For the text-containing cell, return its midpoint in [X, Y] coordinate format. 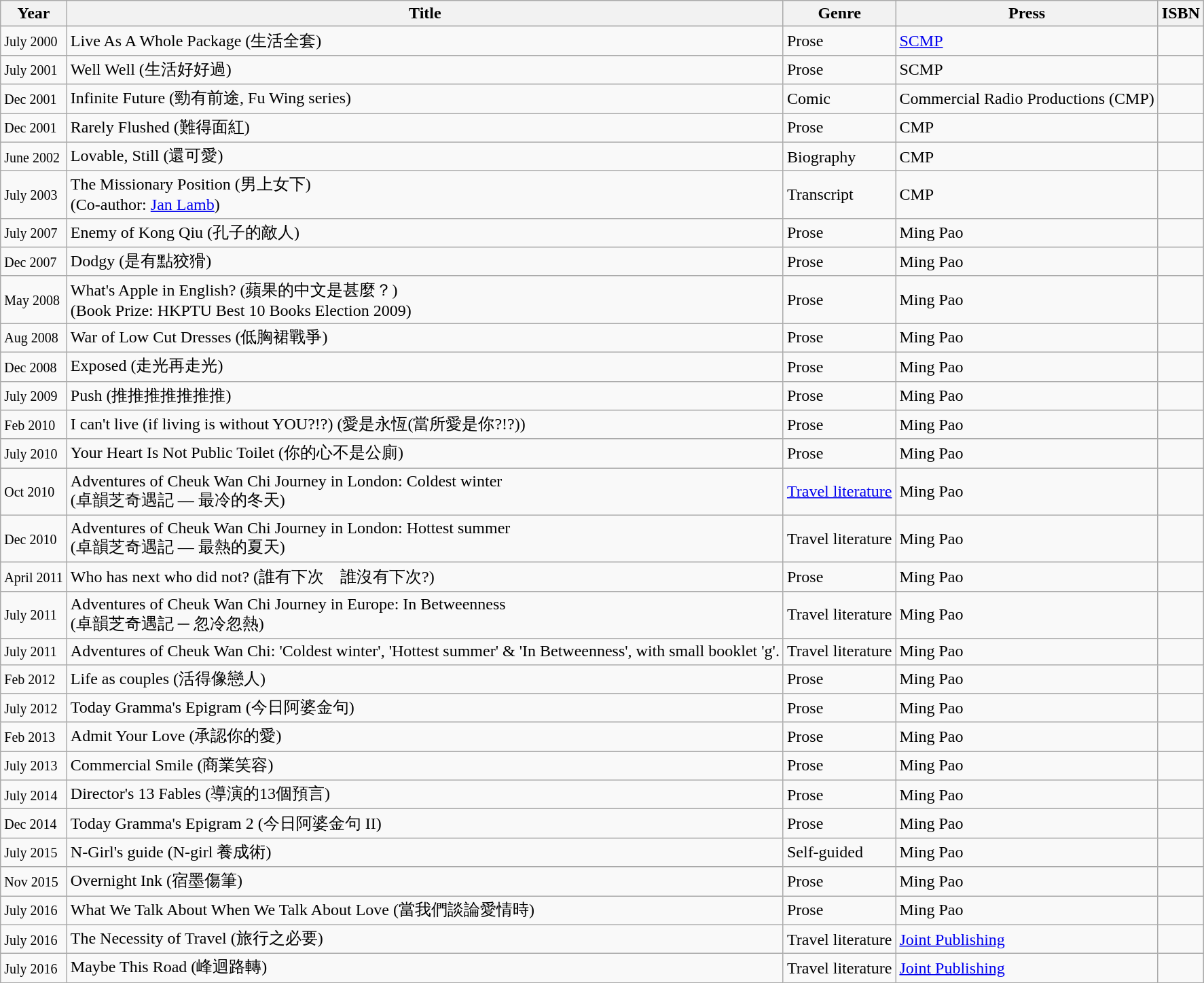
Aug 2008 [34, 338]
July 2015 [34, 852]
June 2002 [34, 156]
What's Apple in English? (蘋果的中文是甚麼？)(Book Prize: HKPTU Best 10 Books Election 2009) [425, 300]
What We Talk About When We Talk About Love (當我們談論愛情時) [425, 910]
Commercial Radio Productions (CMP) [1027, 99]
Rarely Flushed (難得面紅) [425, 128]
Adventures of Cheuk Wan Chi Journey in London: Hottest summer(卓韻芝奇遇記 — 最熱的夏天) [425, 539]
Dec 2007 [34, 262]
Title [425, 14]
N-Girl's guide (N-girl 養成術) [425, 852]
ISBN [1180, 14]
Adventures of Cheuk Wan Chi: 'Coldest winter', 'Hottest summer' & 'In Betweenness', with small booklet 'g'. [425, 651]
July 2013 [34, 766]
Enemy of Kong Qiu (孔子的敵人) [425, 232]
Self-guided [839, 852]
Feb 2013 [34, 736]
Dec 2010 [34, 539]
Admit Your Love (承認你的愛) [425, 736]
Commercial Smile (商業笑容) [425, 766]
Live As A Whole Package (生活全套) [425, 41]
I can't live (if living is without YOU?!?) (愛是永恆(當所愛是你?!?)) [425, 425]
Press [1027, 14]
July 2007 [34, 232]
Life as couples (活得像戀人) [425, 679]
Nov 2015 [34, 882]
Dec 2008 [34, 367]
Infinite Future (勁有前途, Fu Wing series) [425, 99]
Oct 2010 [34, 492]
Biography [839, 156]
Feb 2012 [34, 679]
May 2008 [34, 300]
Overnight Ink (宿墨傷筆) [425, 882]
Adventures of Cheuk Wan Chi Journey in London: Coldest winter(卓韻芝奇遇記 — 最冷的冬天) [425, 492]
July 2003 [34, 195]
Today Gramma's Epigram (今日阿婆金句) [425, 708]
July 2000 [34, 41]
Adventures of Cheuk Wan Chi Journey in Europe: In Betweenness(卓韻芝奇遇記 ─ 忽冷忽熱) [425, 615]
July 2009 [34, 395]
Feb 2010 [34, 425]
Dec 2014 [34, 823]
Year [34, 14]
Who has next who did not? (誰有下次 誰沒有下次?) [425, 577]
July 2010 [34, 454]
July 2001 [34, 69]
Dodgy (是有點狡猾) [425, 262]
Comic [839, 99]
War of Low Cut Dresses (低胸裙戰爭) [425, 338]
Genre [839, 14]
July 2014 [34, 795]
Push (推推推推推推推) [425, 395]
Director's 13 Fables (導演的13個預言) [425, 795]
Well Well (生活好好過) [425, 69]
April 2011 [34, 577]
Today Gramma's Epigram 2 (今日阿婆金句 II) [425, 823]
Lovable, Still (還可愛) [425, 156]
Your Heart Is Not Public Toilet (你的心不是公廁) [425, 454]
July 2012 [34, 708]
Transcript [839, 195]
The Missionary Position (男上女下)(Co-author: Jan Lamb) [425, 195]
Exposed (走光再走光) [425, 367]
The Necessity of Travel (旅行之必要) [425, 939]
Maybe This Road (峰迴路轉) [425, 969]
